Capture the cell that displays the provided text and extract its (x, y) central coordinate. 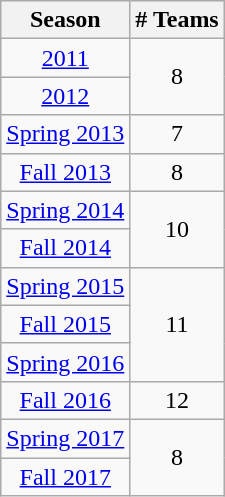
Season (66, 20)
11 (177, 324)
Spring 2014 (66, 210)
Spring 2017 (66, 438)
Fall 2015 (66, 324)
7 (177, 134)
12 (177, 400)
Spring 2013 (66, 134)
# Teams (177, 20)
10 (177, 229)
Fall 2016 (66, 400)
Fall 2017 (66, 477)
Fall 2014 (66, 248)
Fall 2013 (66, 172)
Spring 2016 (66, 362)
Spring 2015 (66, 286)
2012 (66, 96)
2011 (66, 58)
